Determine the [x, y] coordinate at the center of the cell enclosing the given text.  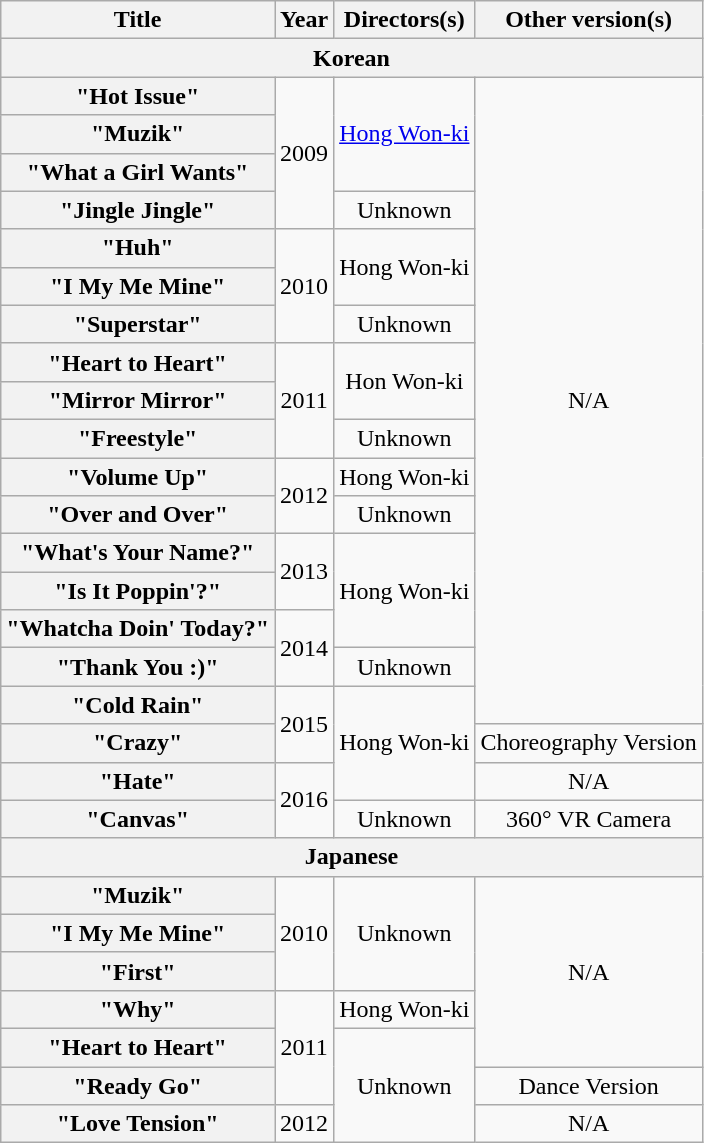
"Hot Issue" [138, 96]
360° VR Camera [588, 819]
Year [304, 20]
"Thank You :)" [138, 667]
"Is It Poppin'?" [138, 591]
"Freestyle" [138, 438]
"Over and Over" [138, 515]
"Huh" [138, 248]
"Ready Go" [138, 1085]
Dance Version [588, 1085]
2013 [304, 572]
"Mirror Mirror" [138, 400]
"Cold Rain" [138, 705]
"Whatcha Doin' Today?" [138, 629]
Korean [352, 58]
Japanese [352, 857]
"First" [138, 971]
"Superstar" [138, 324]
Other version(s) [588, 20]
Title [138, 20]
Choreography Version [588, 743]
2009 [304, 153]
"Love Tension" [138, 1124]
"What a Girl Wants" [138, 172]
Directors(s) [404, 20]
"Why" [138, 1009]
"Jingle Jingle" [138, 210]
"What's Your Name?" [138, 553]
"Hate" [138, 781]
Hon Won-ki [404, 381]
"Canvas" [138, 819]
2015 [304, 724]
2016 [304, 800]
"Crazy" [138, 743]
"Volume Up" [138, 477]
2014 [304, 648]
